Scan for the cell matching the given text and deliver its [X, Y] coordinate at center. 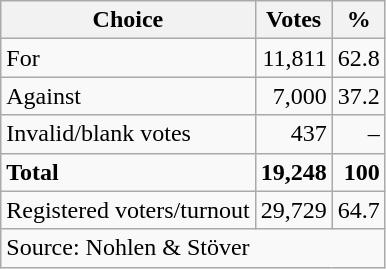
437 [294, 134]
11,811 [294, 58]
100 [358, 172]
62.8 [358, 58]
37.2 [358, 96]
– [358, 134]
7,000 [294, 96]
Registered voters/turnout [128, 210]
29,729 [294, 210]
19,248 [294, 172]
Votes [294, 20]
64.7 [358, 210]
Source: Nohlen & Stöver [193, 248]
Invalid/blank votes [128, 134]
Against [128, 96]
For [128, 58]
Choice [128, 20]
% [358, 20]
Total [128, 172]
